Return the (X, Y) coordinate for the center point of the cell that contains the specified text.  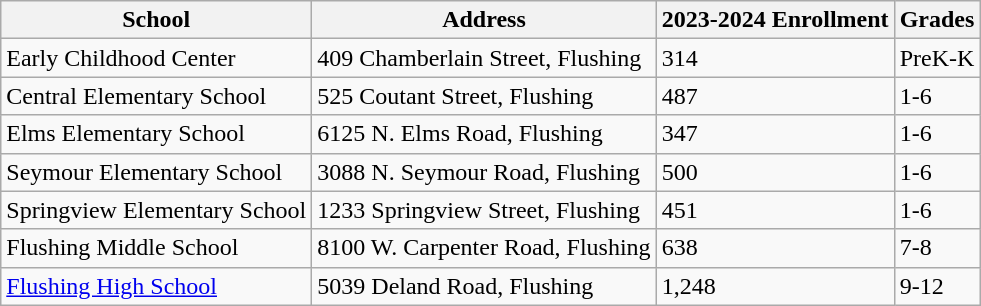
9-12 (937, 286)
7-8 (937, 248)
Seymour Elementary School (156, 172)
Grades (937, 20)
451 (775, 210)
Springview Elementary School (156, 210)
Early Childhood Center (156, 58)
2023-2024 Enrollment (775, 20)
3088 N. Seymour Road, Flushing (484, 172)
8100 W. Carpenter Road, Flushing (484, 248)
Elms Elementary School (156, 134)
6125 N. Elms Road, Flushing (484, 134)
409 Chamberlain Street, Flushing (484, 58)
PreK-K (937, 58)
1233 Springview Street, Flushing (484, 210)
Address (484, 20)
347 (775, 134)
1,248 (775, 286)
5039 Deland Road, Flushing (484, 286)
Central Elementary School (156, 96)
525 Coutant Street, Flushing (484, 96)
500 (775, 172)
638 (775, 248)
Flushing Middle School (156, 248)
314 (775, 58)
School (156, 20)
487 (775, 96)
Flushing High School (156, 286)
